Locate the cell with the specified text and output its (x, y) center coordinate. 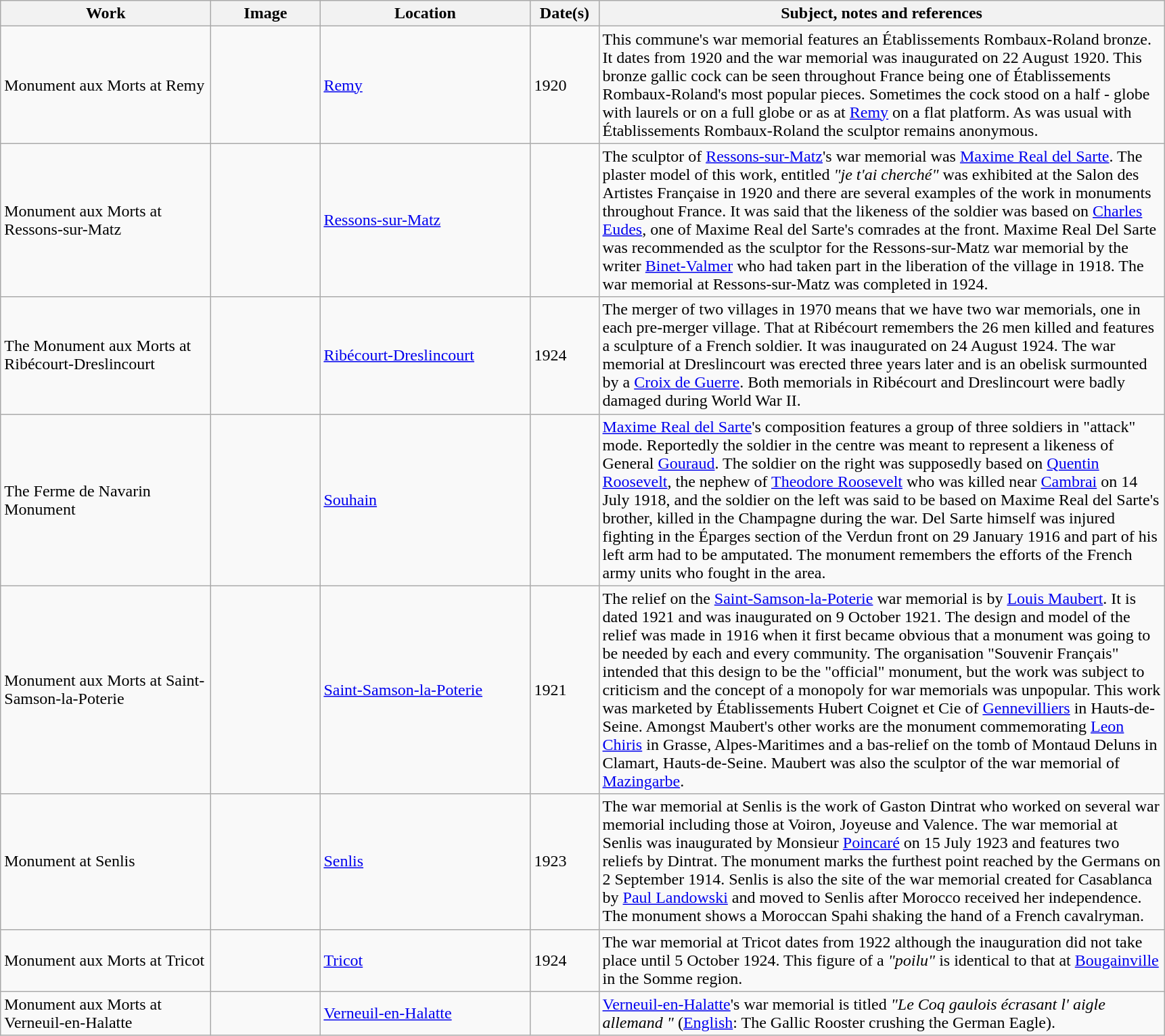
Ressons-sur-Matz (425, 220)
1923 (564, 862)
Monument at Senlis (106, 862)
Work (106, 14)
Image (265, 14)
Monument aux Morts at Verneuil-en-Halatte (106, 1013)
Subject, notes and references (882, 14)
Verneuil-en-Halatte (425, 1013)
1921 (564, 690)
Souhain (425, 500)
Senlis (425, 862)
Monument aux Morts at Tricot (106, 960)
Saint-Samson-la-Poterie (425, 690)
The Monument aux Morts at Ribécourt-Dreslincourt (106, 356)
Remy (425, 85)
Monument aux Morts at Remy (106, 85)
1920 (564, 85)
Date(s) (564, 14)
Location (425, 14)
Monument aux Morts at Saint-Samson-la-Poterie (106, 690)
Monument aux Morts at Ressons-sur-Matz (106, 220)
The Ferme de Navarin Monument (106, 500)
Tricot (425, 960)
Verneuil-en-Halatte's war memorial is titled "Le Coq gaulois écrasant l' aigle allemand " (English: The Gallic Rooster crushing the German Eagle). (882, 1013)
Ribécourt-Dreslincourt (425, 356)
